Determine the (x, y) coordinate at the center of the cell enclosing the given text.  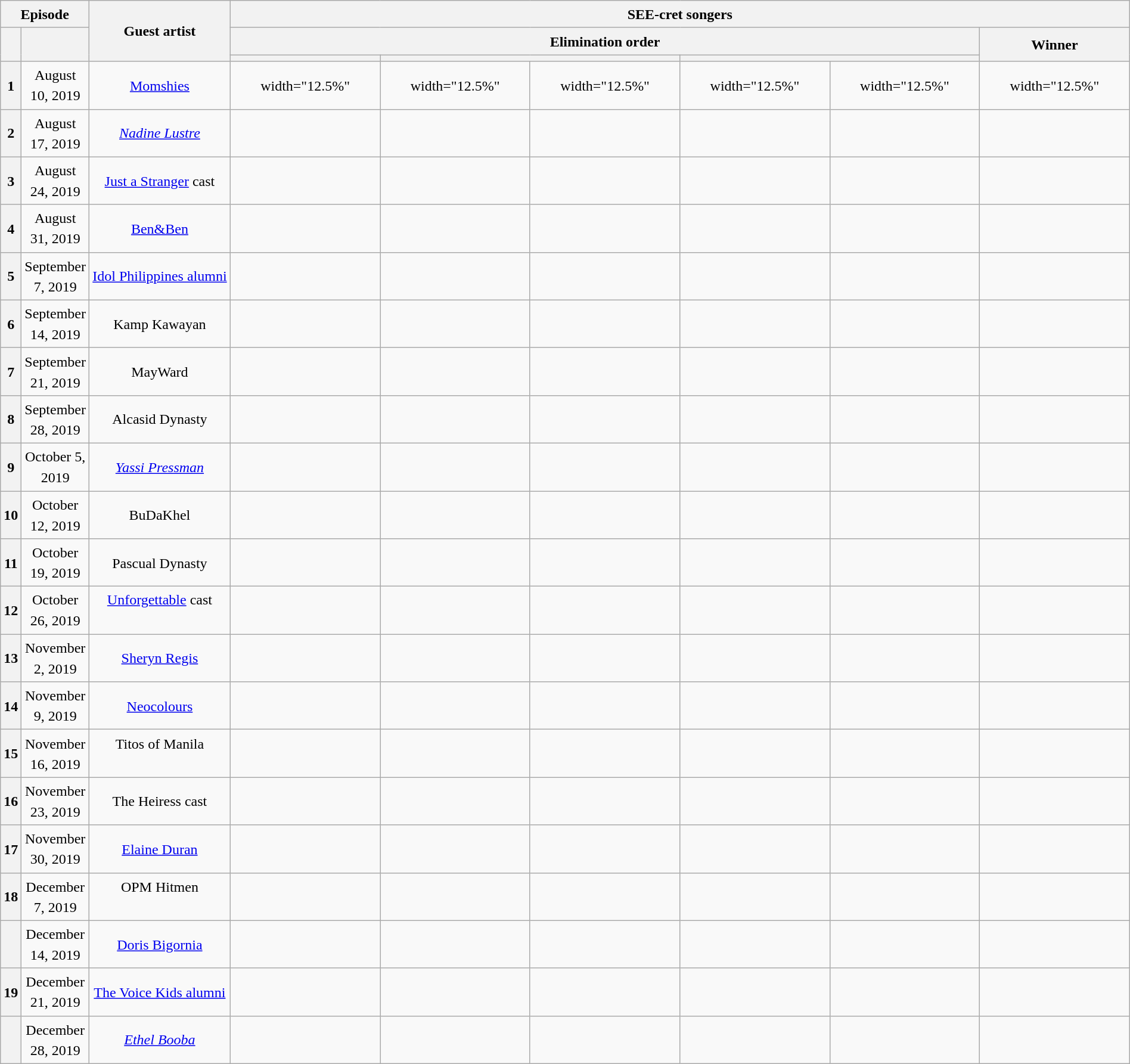
5 (11, 276)
9 (11, 467)
Winner (1055, 44)
September 14, 2019 (55, 324)
September 21, 2019 (55, 371)
13 (11, 658)
16 (11, 801)
6 (11, 324)
BuDaKhel (160, 515)
Neocolours (160, 706)
October 26, 2019 (55, 610)
12 (11, 610)
Just a Stranger cast (160, 181)
November 9, 2019 (55, 706)
4 (11, 228)
Yassi Pressman (160, 467)
1 (11, 85)
October 5, 2019 (55, 467)
September 7, 2019 (55, 276)
The Voice Kids alumni (160, 992)
Alcasid Dynasty (160, 419)
Elimination order (604, 41)
November 16, 2019 (55, 753)
August 31, 2019 (55, 228)
11 (11, 563)
Sheryn Regis (160, 658)
19 (11, 992)
2 (11, 133)
December 14, 2019 (55, 944)
Nadine Lustre (160, 133)
MayWard (160, 371)
Doris Bigornia (160, 944)
Ben&Ben (160, 228)
17 (11, 849)
Episode (45, 14)
October 19, 2019 (55, 563)
November 23, 2019 (55, 801)
Unforgettable cast (160, 610)
18 (11, 897)
Momshies (160, 85)
September 28, 2019 (55, 419)
November 2, 2019 (55, 658)
Kamp Kawayan (160, 324)
Elaine Duran (160, 849)
SEE-cret songers (679, 14)
Pascual Dynasty (160, 563)
November 30, 2019 (55, 849)
August 10, 2019 (55, 85)
Ethel Booba (160, 1040)
15 (11, 753)
August 24, 2019 (55, 181)
August 17, 2019 (55, 133)
The Heiress cast (160, 801)
Guest artist (160, 31)
December 21, 2019 (55, 992)
3 (11, 181)
October 12, 2019 (55, 515)
10 (11, 515)
14 (11, 706)
OPM Hitmen (160, 897)
December 7, 2019 (55, 897)
Idol Philippines alumni (160, 276)
7 (11, 371)
8 (11, 419)
Titos of Manila (160, 753)
December 28, 2019 (55, 1040)
